From the cell containing the given text, extract its center point as [X, Y] coordinate. 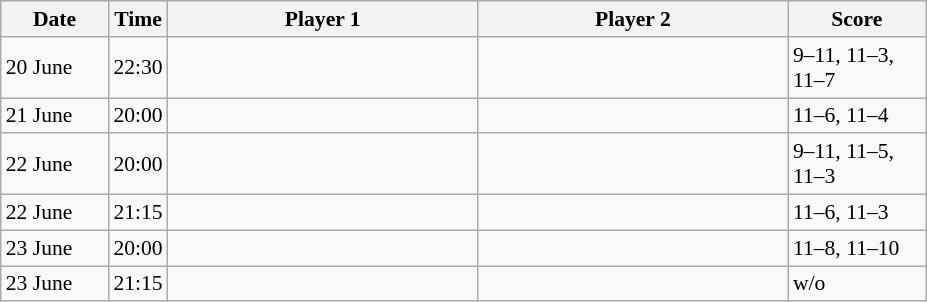
11–6, 11–3 [857, 213]
9–11, 11–3, 11–7 [857, 68]
Date [55, 19]
11–8, 11–10 [857, 248]
Player 2 [633, 19]
Score [857, 19]
11–6, 11–4 [857, 116]
22:30 [138, 68]
20 June [55, 68]
Player 1 [323, 19]
Time [138, 19]
w/o [857, 284]
21 June [55, 116]
9–11, 11–5, 11–3 [857, 164]
